Scan for the cell matching the given text and deliver its (x, y) coordinate at center. 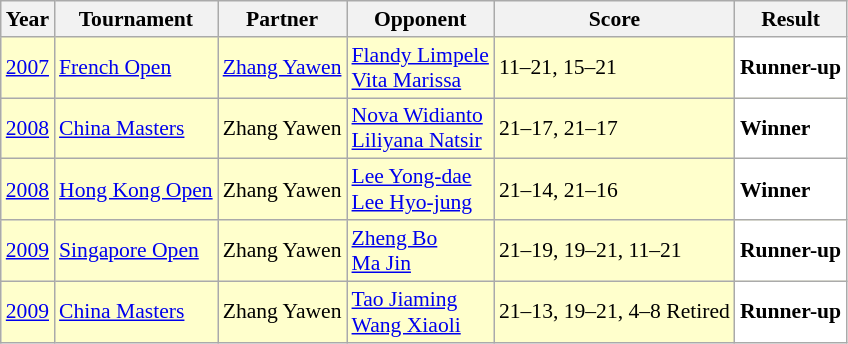
11–21, 15–21 (614, 68)
21–14, 21–16 (614, 190)
Lee Yong-dae Lee Hyo-jung (420, 190)
Year (28, 19)
21–17, 21–17 (614, 128)
Hong Kong Open (136, 190)
French Open (136, 68)
2007 (28, 68)
Partner (282, 19)
Nova Widianto Liliyana Natsir (420, 128)
21–13, 19–21, 4–8 Retired (614, 312)
Score (614, 19)
Singapore Open (136, 250)
Zheng Bo Ma Jin (420, 250)
Tao Jiaming Wang Xiaoli (420, 312)
Result (790, 19)
Tournament (136, 19)
21–19, 19–21, 11–21 (614, 250)
Flandy Limpele Vita Marissa (420, 68)
Opponent (420, 19)
